Extract the (x, y) coordinate from the center of the cell holding the provided text.  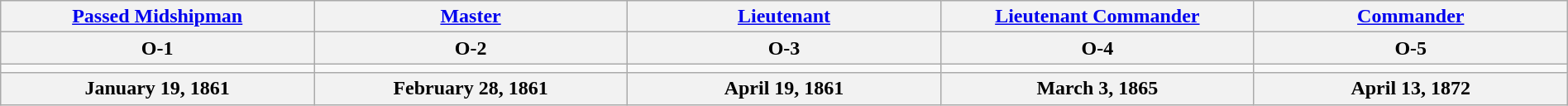
O-1 (157, 48)
April 13, 1872 (1411, 89)
Lieutenant (784, 17)
Master (471, 17)
Commander (1411, 17)
Lieutenant Commander (1097, 17)
January 19, 1861 (157, 89)
O-2 (471, 48)
O-3 (784, 48)
O-4 (1097, 48)
O-5 (1411, 48)
April 19, 1861 (784, 89)
February 28, 1861 (471, 89)
March 3, 1865 (1097, 89)
Passed Midshipman (157, 17)
